Scan for the cell matching the given text and deliver its [x, y] coordinate at center. 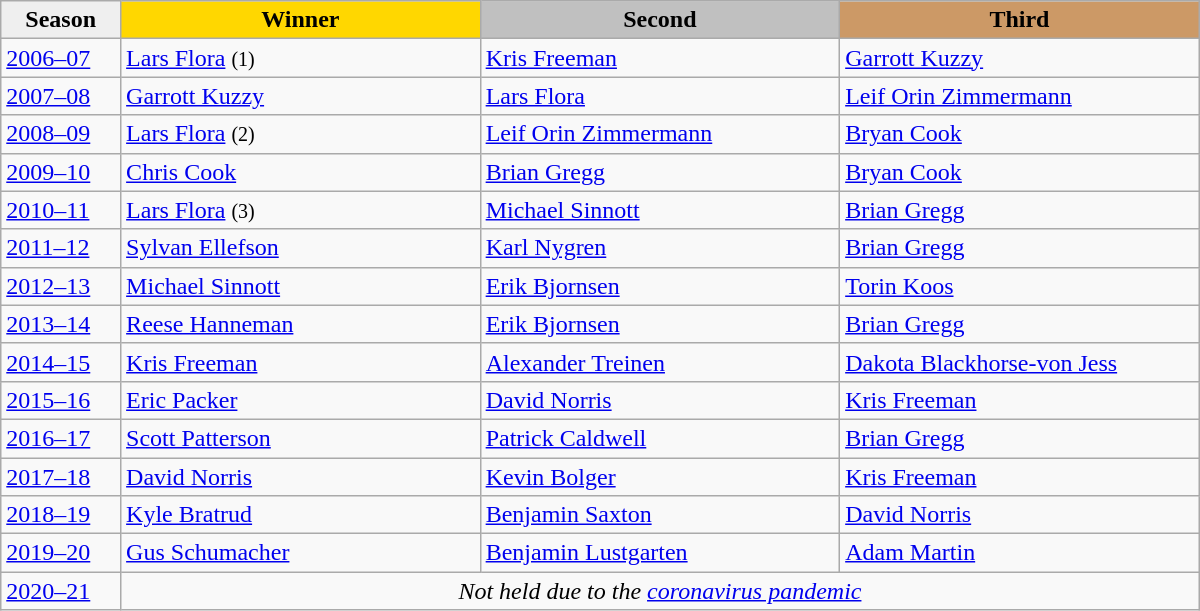
Third [1020, 20]
Sylvan Ellefson [301, 248]
Benjamin Lustgarten [660, 553]
Dakota Blackhorse-von Jess [1020, 362]
2018–19 [61, 515]
2010–11 [61, 210]
Lars Flora [660, 96]
Lars Flora (2) [301, 134]
2016–17 [61, 438]
2011–12 [61, 248]
2015–16 [61, 400]
Patrick Caldwell [660, 438]
Kyle Bratrud [301, 515]
Alexander Treinen [660, 362]
2019–20 [61, 553]
Eric Packer [301, 400]
Torin Koos [1020, 286]
Second [660, 20]
2006–07 [61, 58]
Winner [301, 20]
2014–15 [61, 362]
Season [61, 20]
Adam Martin [1020, 553]
Not held due to the coronavirus pandemic [660, 591]
2009–10 [61, 172]
Chris Cook [301, 172]
Scott Patterson [301, 438]
2008–09 [61, 134]
2013–14 [61, 324]
2017–18 [61, 477]
2012–13 [61, 286]
Reese Hanneman [301, 324]
2020–21 [61, 591]
2007–08 [61, 96]
Karl Nygren [660, 248]
Lars Flora (1) [301, 58]
Gus Schumacher [301, 553]
Benjamin Saxton [660, 515]
Kevin Bolger [660, 477]
Lars Flora (3) [301, 210]
